Pinpoint the cell where the given text exists, returning its (X, Y) midpoint coordinate. 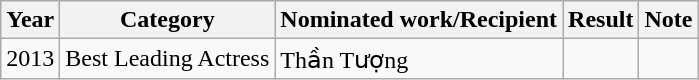
Year (30, 20)
Best Leading Actress (168, 59)
2013 (30, 59)
Thần Tượng (419, 59)
Nominated work/Recipient (419, 20)
Note (668, 20)
Result (601, 20)
Category (168, 20)
